Return [X, Y] of the center of cell containing provided text 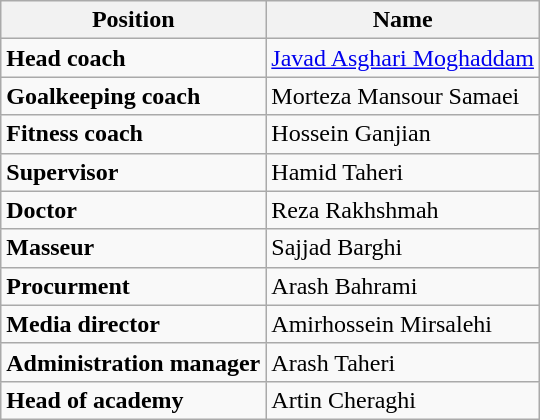
Hossein Ganjian [403, 134]
Reza Rakhshmah [403, 210]
Doctor [134, 210]
Sajjad Barghi [403, 248]
Head coach [134, 58]
Supervisor [134, 172]
Javad Asghari Moghaddam [403, 58]
Position [134, 20]
Amirhossein Mirsalehi [403, 324]
Hamid Taheri [403, 172]
Artin Cheraghi [403, 400]
Arash Bahrami [403, 286]
Head of academy [134, 400]
Goalkeeping coach [134, 96]
Name [403, 20]
Masseur [134, 248]
Arash Taheri [403, 362]
Media director [134, 324]
Morteza Mansour Samaei [403, 96]
Fitness coach [134, 134]
Administration manager [134, 362]
Procurment [134, 286]
